Identify which cell holds the provided text, then report its [X, Y] central coordinate. 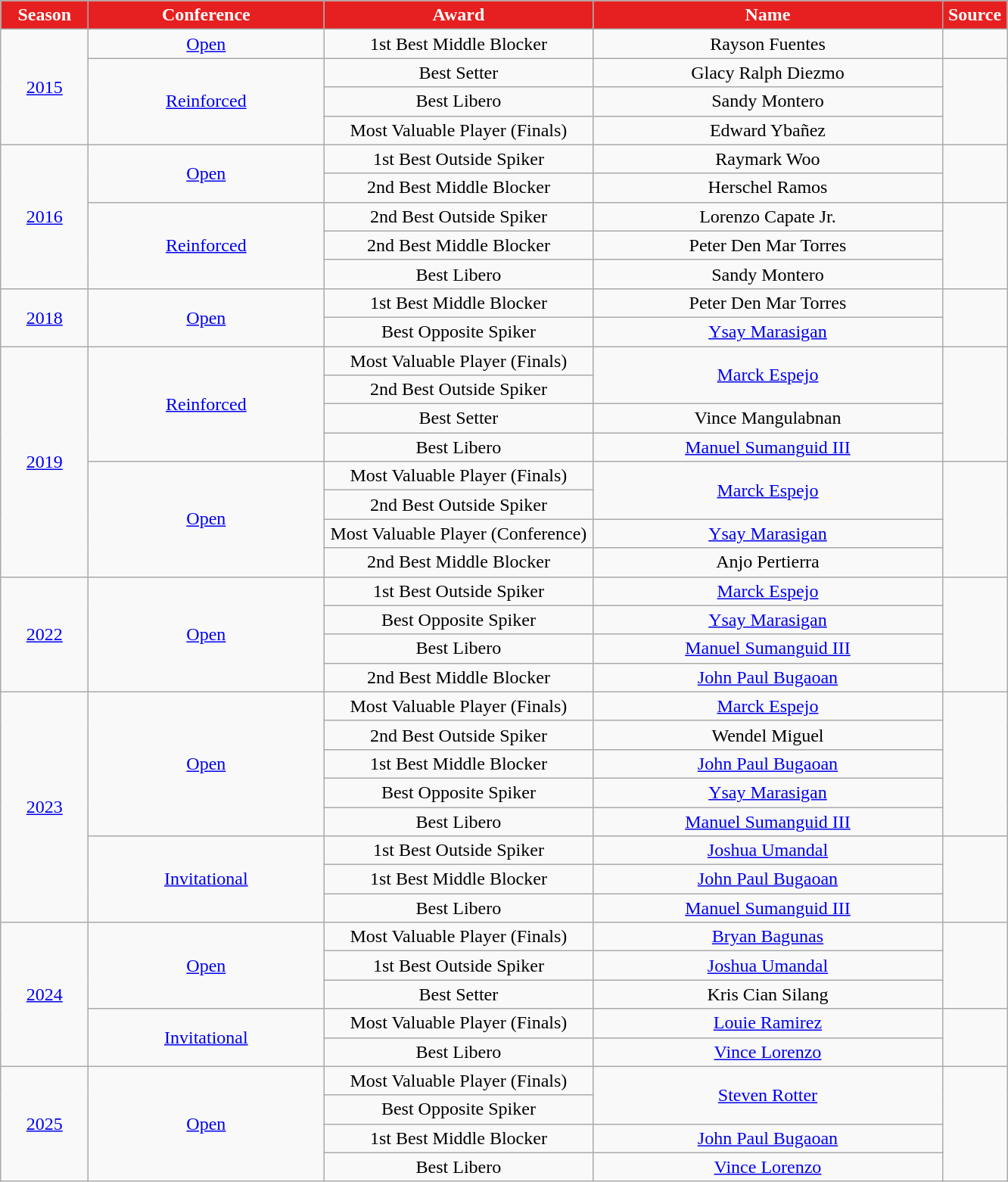
Louie Ramirez [767, 1023]
2015 [45, 87]
2022 [45, 634]
Herschel Ramos [767, 188]
Raymark Woo [767, 159]
Most Valuable Player (Conference) [459, 533]
2019 [45, 462]
2018 [45, 317]
Lorenzo Capate Jr. [767, 216]
Season [45, 15]
Vince Mangulabnan [767, 418]
Edward Ybañez [767, 130]
Bryan Bagunas [767, 937]
Rayson Fuentes [767, 44]
Wendel Miguel [767, 735]
Glacy Ralph Diezmo [767, 73]
2016 [45, 216]
Conference [206, 15]
Kris Cian Silang [767, 994]
2023 [45, 807]
Anjo Pertierra [767, 562]
Name [767, 15]
Steven Rotter [767, 1095]
Award [459, 15]
2025 [45, 1124]
Source [975, 15]
2024 [45, 994]
